Find where the given text appears and provide that cell's center as (X, Y) coordinate. 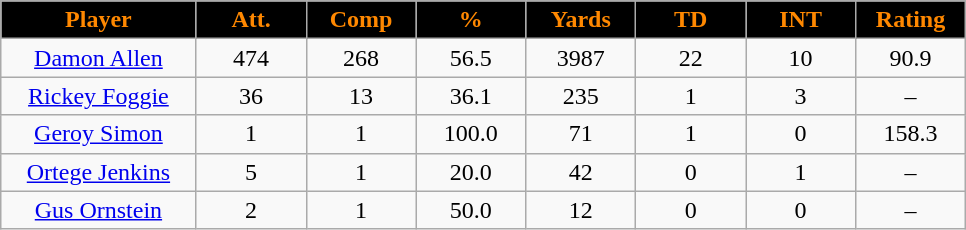
10 (801, 58)
Rating (911, 20)
20.0 (471, 172)
Comp (361, 20)
Damon Allen (98, 58)
12 (581, 210)
Yards (581, 20)
TD (691, 20)
22 (691, 58)
Rickey Foggie (98, 96)
5 (251, 172)
50.0 (471, 210)
Geroy Simon (98, 134)
235 (581, 96)
268 (361, 58)
3987 (581, 58)
42 (581, 172)
474 (251, 58)
Player (98, 20)
90.9 (911, 58)
36.1 (471, 96)
Ortege Jenkins (98, 172)
Att. (251, 20)
% (471, 20)
56.5 (471, 58)
158.3 (911, 134)
2 (251, 210)
INT (801, 20)
71 (581, 134)
3 (801, 96)
13 (361, 96)
100.0 (471, 134)
Gus Ornstein (98, 210)
36 (251, 96)
